Return the [X, Y] coordinate for the center point of the cell that contains the specified text.  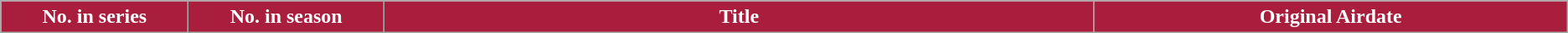
No. in season [286, 17]
No. in series [95, 17]
Title [739, 17]
Original Airdate [1330, 17]
